Return the (x, y) coordinate for the center point of the cell that contains the specified text.  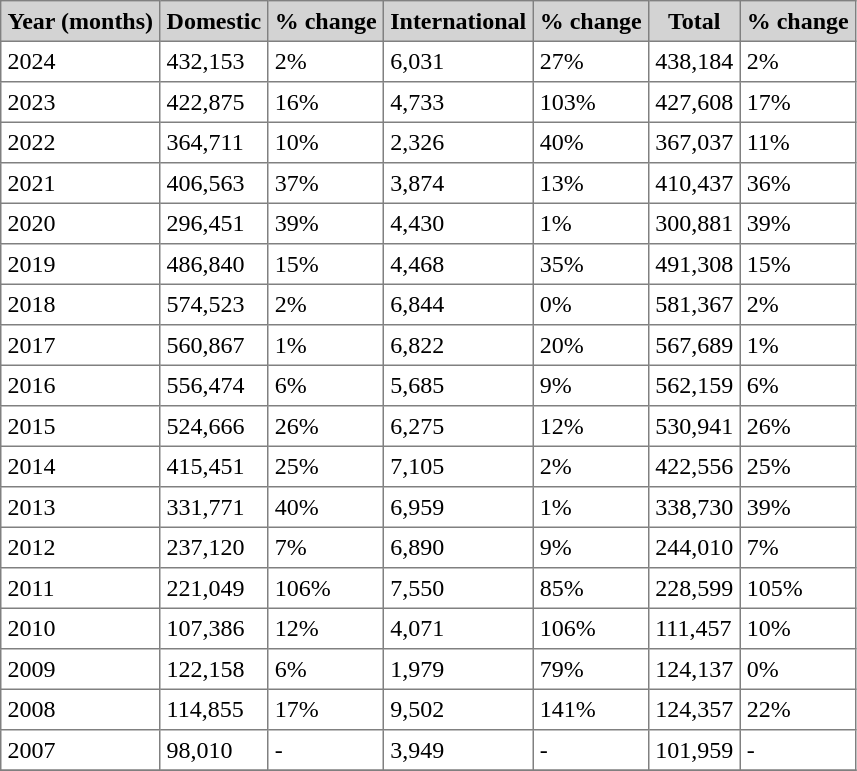
2009 (80, 669)
338,730 (694, 507)
6,890 (458, 547)
114,855 (214, 709)
432,153 (214, 61)
International (458, 21)
567,689 (694, 345)
37% (326, 183)
237,120 (214, 547)
2018 (80, 304)
2016 (80, 385)
11% (798, 142)
244,010 (694, 547)
27% (591, 61)
438,184 (694, 61)
111,457 (694, 628)
101,959 (694, 750)
2,326 (458, 142)
2019 (80, 264)
2007 (80, 750)
2013 (80, 507)
13% (591, 183)
2021 (80, 183)
141% (591, 709)
98,010 (214, 750)
1,979 (458, 669)
105% (798, 588)
4,733 (458, 102)
415,451 (214, 466)
2017 (80, 345)
410,437 (694, 183)
107,386 (214, 628)
6,275 (458, 426)
5,685 (458, 385)
2020 (80, 223)
556,474 (214, 385)
221,049 (214, 588)
124,357 (694, 709)
85% (591, 588)
406,563 (214, 183)
Domestic (214, 21)
20% (591, 345)
364,711 (214, 142)
422,556 (694, 466)
491,308 (694, 264)
35% (591, 264)
2023 (80, 102)
486,840 (214, 264)
122,158 (214, 669)
6,822 (458, 345)
16% (326, 102)
79% (591, 669)
Total (694, 21)
367,037 (694, 142)
124,137 (694, 669)
560,867 (214, 345)
581,367 (694, 304)
2014 (80, 466)
300,881 (694, 223)
427,608 (694, 102)
6,959 (458, 507)
4,468 (458, 264)
3,874 (458, 183)
7,550 (458, 588)
562,159 (694, 385)
4,071 (458, 628)
2012 (80, 547)
9,502 (458, 709)
36% (798, 183)
6,844 (458, 304)
2015 (80, 426)
2022 (80, 142)
524,666 (214, 426)
2008 (80, 709)
3,949 (458, 750)
2011 (80, 588)
530,941 (694, 426)
331,771 (214, 507)
2024 (80, 61)
Year (months) (80, 21)
22% (798, 709)
2010 (80, 628)
4,430 (458, 223)
296,451 (214, 223)
6,031 (458, 61)
574,523 (214, 304)
7,105 (458, 466)
228,599 (694, 588)
422,875 (214, 102)
103% (591, 102)
